Pinpoint the cell where the given text exists, returning its (x, y) midpoint coordinate. 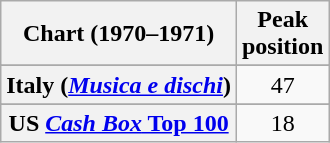
18 (282, 123)
Chart (1970–1971) (119, 34)
Peakposition (282, 34)
47 (282, 85)
Italy (Musica e dischi) (119, 85)
US Cash Box Top 100 (119, 123)
